Provide the [x, y] coordinate of the cell's center where the given text is located.  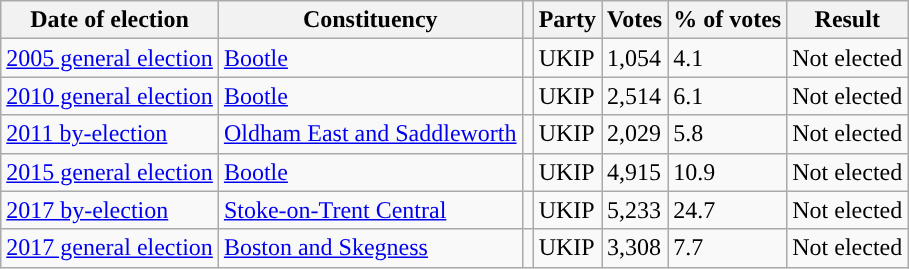
Result [848, 20]
2,029 [635, 134]
Party [567, 20]
24.7 [728, 210]
2005 general election [110, 58]
1,054 [635, 58]
5.8 [728, 134]
2017 general election [110, 248]
Oldham East and Saddleworth [370, 134]
2,514 [635, 96]
10.9 [728, 172]
3,308 [635, 248]
6.1 [728, 96]
Stoke-on-Trent Central [370, 210]
7.7 [728, 248]
4.1 [728, 58]
2017 by-election [110, 210]
2011 by-election [110, 134]
% of votes [728, 20]
5,233 [635, 210]
Constituency [370, 20]
2015 general election [110, 172]
Boston and Skegness [370, 248]
4,915 [635, 172]
Votes [635, 20]
2010 general election [110, 96]
Date of election [110, 20]
